Search for the cell housing the specified text and yield its [x, y] center coordinate. 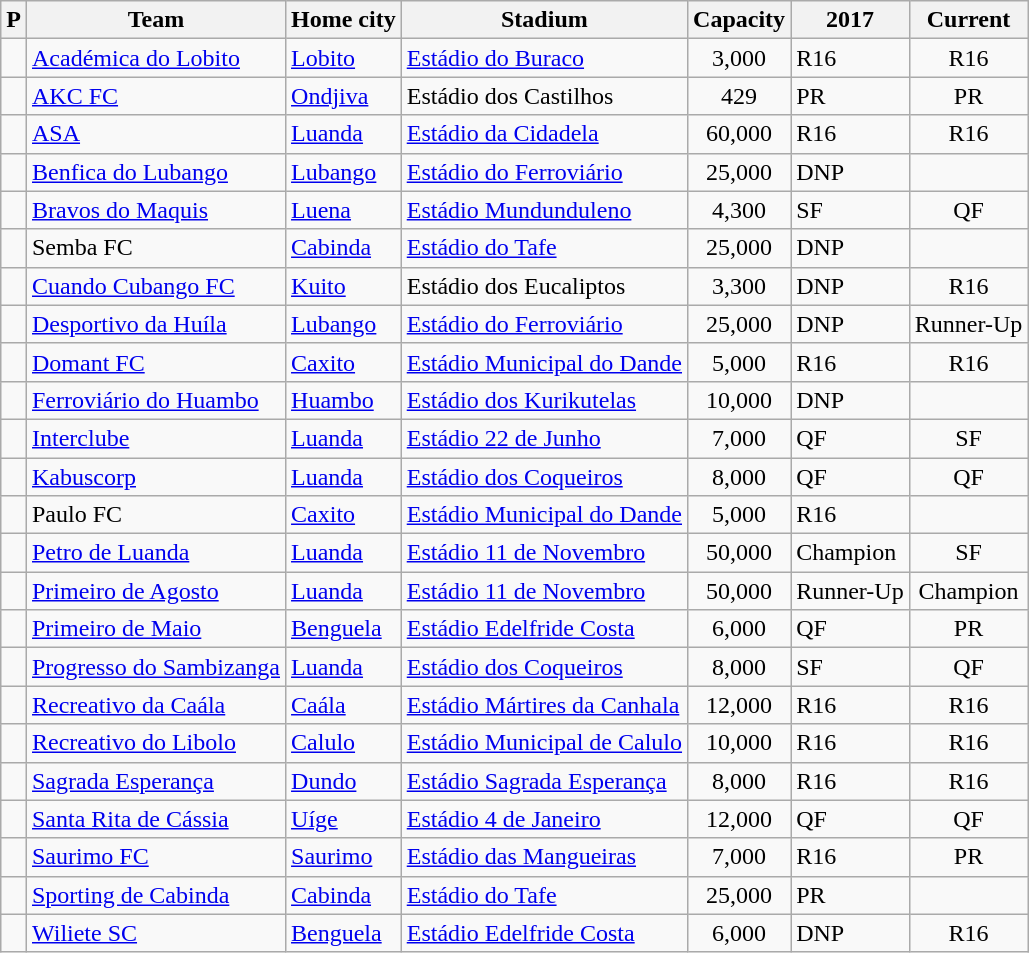
Sporting de Cabinda [156, 895]
Luena [344, 210]
Kabuscorp [156, 477]
Estádio Sagrada Esperança [544, 781]
Petro de Luanda [156, 553]
Dundo [344, 781]
Caála [344, 705]
Interclube [156, 438]
Ondjiva [344, 96]
Wiliete SC [156, 933]
Ferroviário do Huambo [156, 400]
Home city [344, 20]
Recreativo do Libolo [156, 743]
Uíge [344, 819]
Estádio dos Castilhos [544, 96]
Estádio dos Kurikutelas [544, 400]
Semba FC [156, 248]
P [14, 20]
Estádio das Mangueiras [544, 857]
Estádio dos Eucaliptos [544, 286]
Team [156, 20]
Santa Rita de Cássia [156, 819]
Calulo [344, 743]
429 [740, 96]
ASA [156, 134]
3,300 [740, 286]
Progresso do Sambizanga [156, 667]
Estádio Mártires da Canhala [544, 705]
Domant FC [156, 362]
Estádio da Cidadela [544, 134]
Kuito [344, 286]
Sagrada Esperança [156, 781]
Saurimo FC [156, 857]
Benfica do Lubango [156, 172]
Capacity [740, 20]
AKC FC [156, 96]
Saurimo [344, 857]
Cuando Cubango FC [156, 286]
Estádio 22 de Junho [544, 438]
Stadium [544, 20]
Primeiro de Agosto [156, 591]
2017 [850, 20]
Estádio do Buraco [544, 58]
Académica do Lobito [156, 58]
Huambo [344, 400]
Desportivo da Huíla [156, 324]
Recreativo da Caála [156, 705]
Current [968, 20]
Lobito [344, 58]
60,000 [740, 134]
Estádio Municipal de Calulo [544, 743]
Estádio Mundunduleno [544, 210]
4,300 [740, 210]
Bravos do Maquis [156, 210]
Primeiro de Maio [156, 629]
Paulo FC [156, 515]
Estádio 4 de Janeiro [544, 819]
3,000 [740, 58]
